Return (X, Y) of the center of cell containing provided text 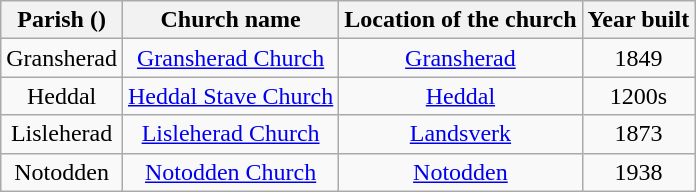
Landsverk (460, 134)
Year built (638, 20)
Lisleherad (62, 134)
1849 (638, 58)
Church name (230, 20)
Location of the church (460, 20)
1873 (638, 134)
Gransherad Church (230, 58)
1200s (638, 96)
1938 (638, 172)
Heddal Stave Church (230, 96)
Lisleherad Church (230, 134)
Notodden Church (230, 172)
Parish () (62, 20)
